Provide the [x, y] coordinate of the cell's center where the given text is located.  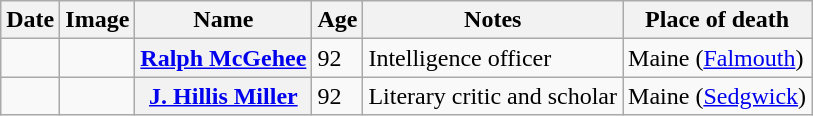
Name [224, 20]
Ralph McGehee [224, 58]
Intelligence officer [493, 58]
Age [338, 20]
Date [30, 20]
Literary critic and scholar [493, 96]
Place of death [718, 20]
J. Hillis Miller [224, 96]
Maine (Sedgwick) [718, 96]
Notes [493, 20]
Maine (Falmouth) [718, 58]
Image [98, 20]
